Provide the (x, y) coordinate of the cell's center where the given text is located.  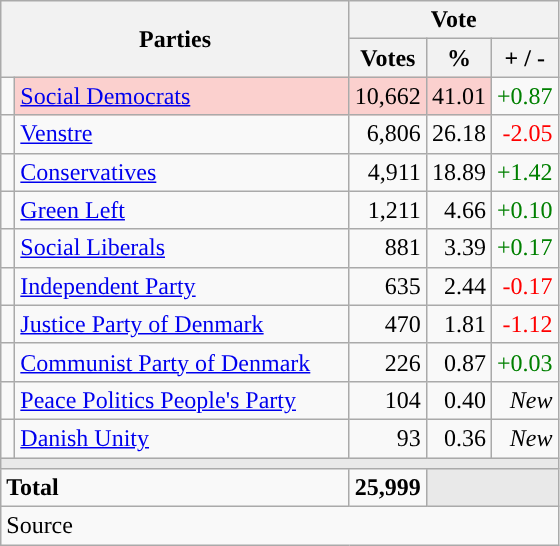
4.66 (458, 210)
104 (388, 400)
226 (388, 362)
+0.17 (524, 248)
Social Liberals (182, 248)
26.18 (458, 134)
+0.03 (524, 362)
-0.17 (524, 286)
881 (388, 248)
Communist Party of Denmark (182, 362)
Social Democrats (182, 96)
+1.42 (524, 172)
Danish Unity (182, 438)
3.39 (458, 248)
+ / - (524, 58)
Peace Politics People's Party (182, 400)
+0.87 (524, 96)
Venstre (182, 134)
93 (388, 438)
Independent Party (182, 286)
6,806 (388, 134)
1.81 (458, 324)
0.40 (458, 400)
Votes (388, 58)
-1.12 (524, 324)
Parties (176, 39)
1,211 (388, 210)
Source (280, 526)
Conservatives (182, 172)
-2.05 (524, 134)
Total (176, 488)
% (458, 58)
41.01 (458, 96)
+0.10 (524, 210)
18.89 (458, 172)
470 (388, 324)
4,911 (388, 172)
Vote (454, 20)
0.87 (458, 362)
25,999 (388, 488)
Justice Party of Denmark (182, 324)
635 (388, 286)
Green Left (182, 210)
10,662 (388, 96)
0.36 (458, 438)
2.44 (458, 286)
